Pinpoint the cell where the given text exists, returning its [x, y] midpoint coordinate. 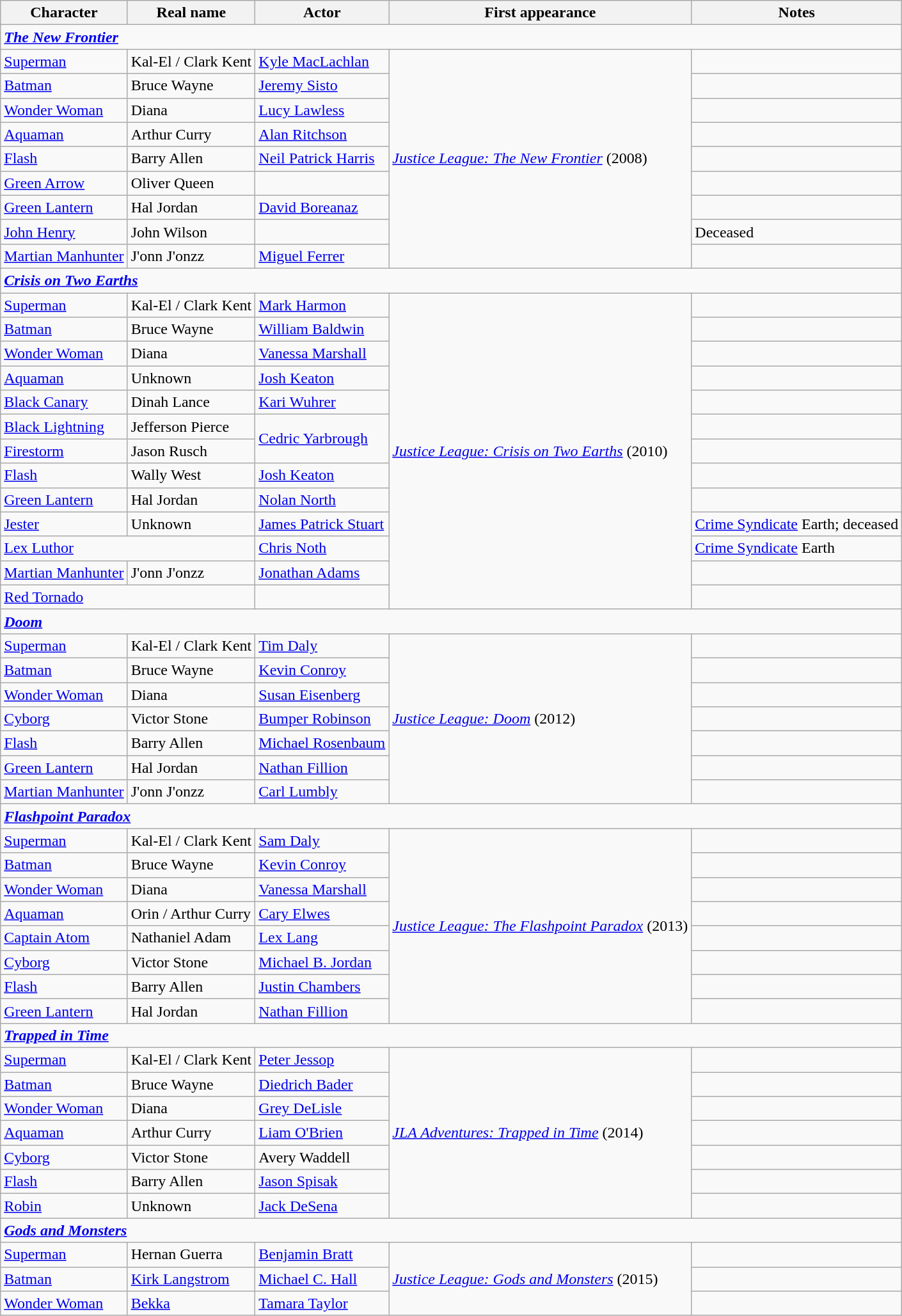
Avery Waddell [322, 1157]
James Patrick Stuart [322, 524]
Captain Atom [64, 938]
Jason Spisak [322, 1182]
Jester [64, 524]
Lex Lang [322, 938]
First appearance [540, 13]
Jason Rusch [191, 451]
Justice League: Gods and Monsters (2015) [540, 1279]
Crime Syndicate Earth; deceased [797, 524]
Carl Lumbly [322, 792]
Justice League: Doom (2012) [540, 718]
Bumper Robinson [322, 719]
Neil Patrick Harris [322, 159]
Benjamin Bratt [322, 1255]
Mark Harmon [322, 305]
Chris Noth [322, 548]
Cary Elwes [322, 914]
Real name [191, 13]
David Boreanaz [322, 207]
Crime Syndicate Earth [797, 548]
Grey DeLisle [322, 1109]
Oliver Queen [191, 183]
Tamara Taylor [322, 1303]
Dinah Lance [191, 402]
Justice League: The Flashpoint Paradox (2013) [540, 926]
Hernan Guerra [191, 1255]
Character [64, 13]
Deceased [797, 232]
Kari Wuhrer [322, 402]
Jack DeSena [322, 1206]
Green Arrow [64, 183]
Bekka [191, 1303]
JLA Adventures: Trapped in Time (2014) [540, 1132]
Doom [452, 621]
Black Canary [64, 402]
Tim Daly [322, 646]
Cedric Yarbrough [322, 439]
Actor [322, 13]
Firestorm [64, 451]
Lex Luthor [128, 548]
Nolan North [322, 500]
Flashpoint Paradox [452, 816]
Wally West [191, 475]
Justice League: The New Frontier (2008) [540, 159]
Justice League: Crisis on Two Earths (2010) [540, 452]
Peter Jessop [322, 1059]
Jefferson Pierce [191, 427]
Justin Chambers [322, 987]
Michael B. Jordan [322, 962]
Michael C. Hall [322, 1279]
Jeremy Sisto [322, 86]
Red Tornado [128, 597]
Michael Rosenbaum [322, 743]
Notes [797, 13]
Gods and Monsters [452, 1230]
Black Lightning [64, 427]
Sam Daly [322, 841]
John Henry [64, 232]
Robin [64, 1206]
William Baldwin [322, 329]
John Wilson [191, 232]
Susan Eisenberg [322, 694]
Crisis on Two Earths [452, 280]
Kyle MacLachlan [322, 61]
Alan Ritchson [322, 134]
The New Frontier [452, 37]
Nathaniel Adam [191, 938]
Jonathan Adams [322, 573]
Orin / Arthur Curry [191, 914]
Kirk Langstrom [191, 1279]
Lucy Lawless [322, 110]
Trapped in Time [452, 1035]
Miguel Ferrer [322, 256]
Diedrich Bader [322, 1084]
Liam O'Brien [322, 1133]
